Capture the cell that displays the provided text and extract its [x, y] central coordinate. 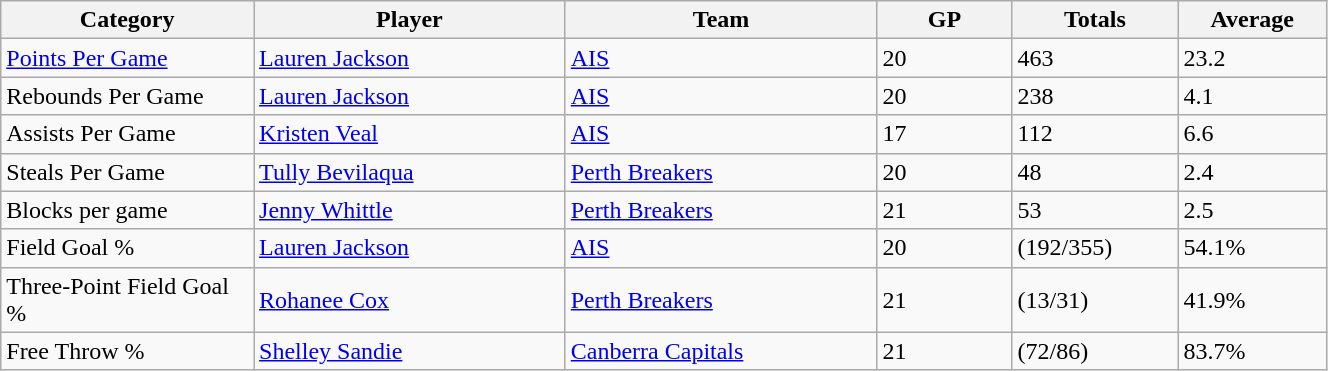
Average [1252, 20]
112 [1095, 134]
GP [944, 20]
Free Throw % [128, 351]
Canberra Capitals [721, 351]
Totals [1095, 20]
41.9% [1252, 300]
463 [1095, 58]
Team [721, 20]
23.2 [1252, 58]
Assists Per Game [128, 134]
Field Goal % [128, 248]
53 [1095, 210]
48 [1095, 172]
54.1% [1252, 248]
Shelley Sandie [410, 351]
238 [1095, 96]
2.4 [1252, 172]
Points Per Game [128, 58]
4.1 [1252, 96]
(192/355) [1095, 248]
Tully Bevilaqua [410, 172]
Category [128, 20]
Jenny Whittle [410, 210]
83.7% [1252, 351]
2.5 [1252, 210]
Steals Per Game [128, 172]
(13/31) [1095, 300]
Rohanee Cox [410, 300]
Kristen Veal [410, 134]
6.6 [1252, 134]
Player [410, 20]
(72/86) [1095, 351]
Three-Point Field Goal % [128, 300]
Rebounds Per Game [128, 96]
17 [944, 134]
Blocks per game [128, 210]
